Extract the [X, Y] coordinate from the center of the cell holding the provided text.  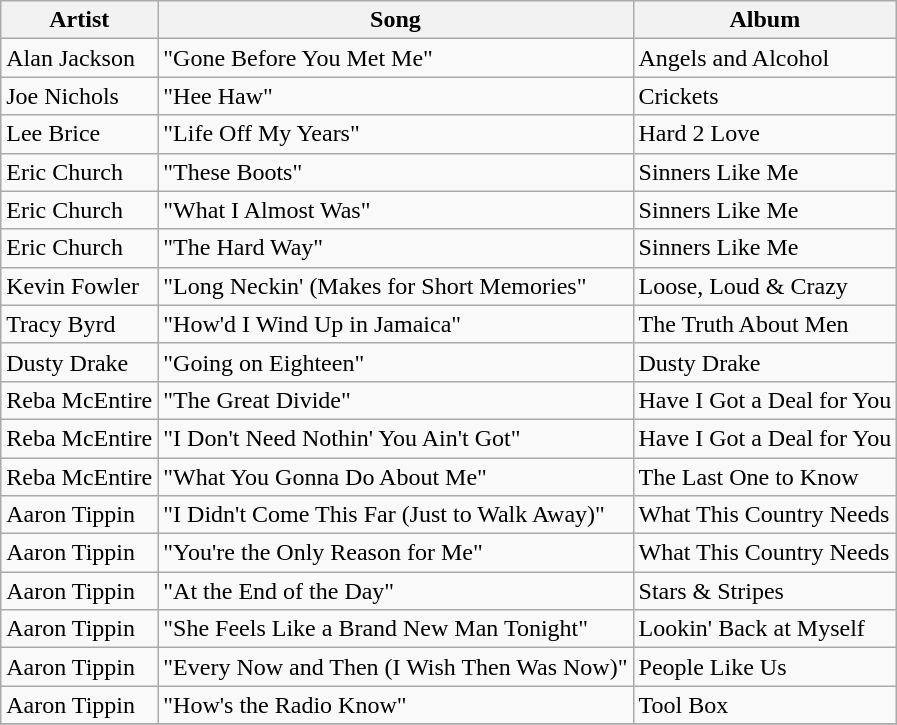
"I Don't Need Nothin' You Ain't Got" [396, 438]
Angels and Alcohol [765, 58]
Stars & Stripes [765, 591]
Tracy Byrd [80, 324]
"Life Off My Years" [396, 134]
Loose, Loud & Crazy [765, 286]
"How's the Radio Know" [396, 705]
Hard 2 Love [765, 134]
Kevin Fowler [80, 286]
"Going on Eighteen" [396, 362]
"Gone Before You Met Me" [396, 58]
"I Didn't Come This Far (Just to Walk Away)" [396, 515]
Crickets [765, 96]
Tool Box [765, 705]
Alan Jackson [80, 58]
Song [396, 20]
"She Feels Like a Brand New Man Tonight" [396, 629]
Artist [80, 20]
The Truth About Men [765, 324]
Joe Nichols [80, 96]
"You're the Only Reason for Me" [396, 553]
People Like Us [765, 667]
"What You Gonna Do About Me" [396, 477]
Lookin' Back at Myself [765, 629]
"At the End of the Day" [396, 591]
Album [765, 20]
"Hee Haw" [396, 96]
"Long Neckin' (Makes for Short Memories" [396, 286]
"Every Now and Then (I Wish Then Was Now)" [396, 667]
"The Great Divide" [396, 400]
"The Hard Way" [396, 248]
"How'd I Wind Up in Jamaica" [396, 324]
"What I Almost Was" [396, 210]
"These Boots" [396, 172]
Lee Brice [80, 134]
The Last One to Know [765, 477]
